Detect which cell encompasses the target text, then output its [X, Y] center coordinate. 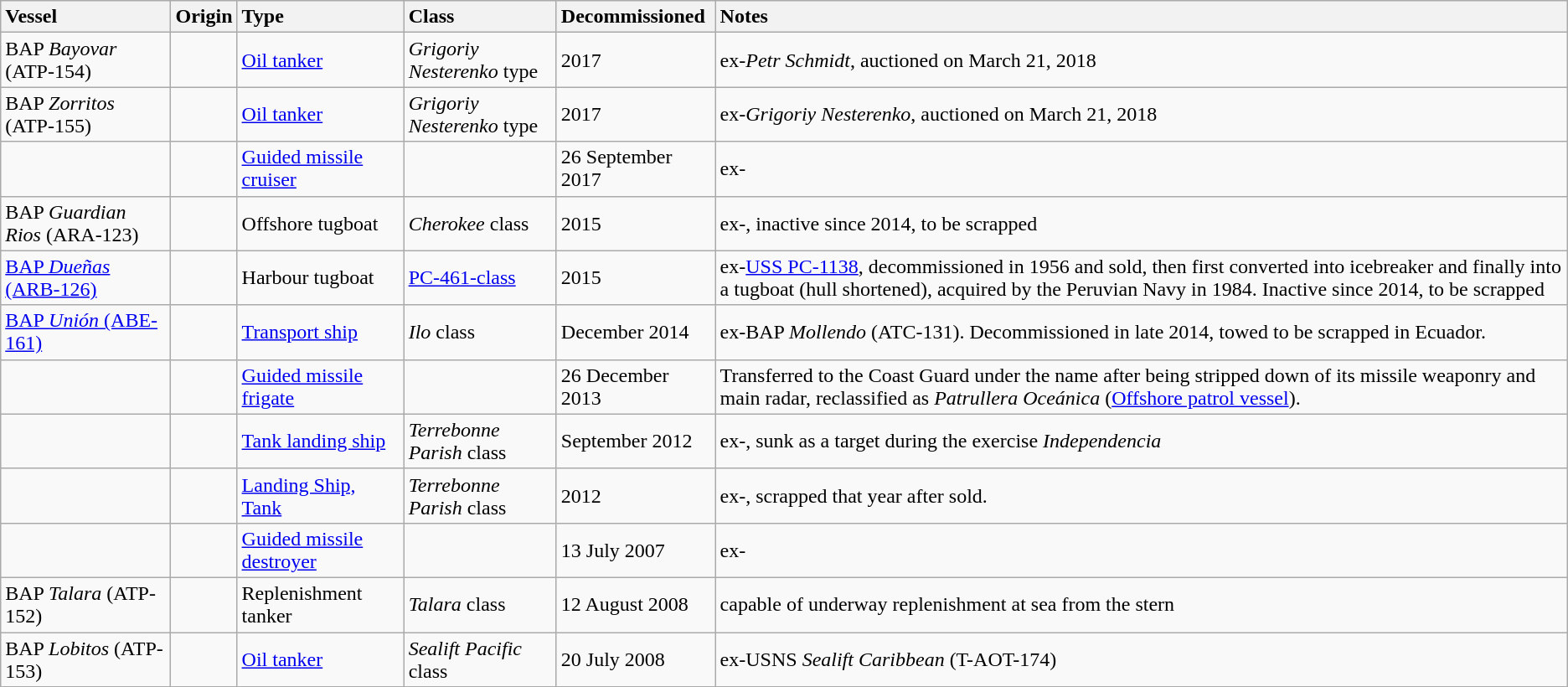
Notes [1141, 17]
ex-, sunk as a target during the exercise Independencia [1141, 441]
BAP Dueñas (ARB-126) [85, 278]
Transport ship [320, 332]
capable of underway replenishment at sea from the stern [1141, 605]
12 August 2008 [636, 605]
BAP Lobitos (ATP-153) [85, 659]
ex-, scrapped that year after sold. [1141, 496]
Harbour tugboat [320, 278]
BAP Talara (ATP-152) [85, 605]
2012 [636, 496]
BAP Guardian Rios (ARA-123) [85, 223]
Tank landing ship [320, 441]
ex-BAP Mollendo (ATC-131). Decommissioned in late 2014, towed to be scrapped in Ecuador. [1141, 332]
Ilo class [480, 332]
Guided missile cruiser [320, 169]
ex-USNS Sealift Caribbean (T-AOT-174) [1141, 659]
Decommissioned [636, 17]
Landing Ship, Tank [320, 496]
Vessel [85, 17]
20 July 2008 [636, 659]
ex-Grigoriy Nesterenko, auctioned on March 21, 2018 [1141, 114]
December 2014 [636, 332]
ex-, inactive since 2014, to be scrapped [1141, 223]
26 December 2013 [636, 387]
PC-461-class [480, 278]
Cherokee class [480, 223]
Sealift Pacific class [480, 659]
Guided missile destroyer [320, 550]
13 July 2007 [636, 550]
BAP Bayovar (ATP-154) [85, 60]
Talara class [480, 605]
ex-Petr Schmidt, auctioned on March 21, 2018 [1141, 60]
Guided missile frigate [320, 387]
Offshore tugboat [320, 223]
Type [320, 17]
26 September 2017 [636, 169]
BAP Zorritos (ATP-155) [85, 114]
September 2012 [636, 441]
Origin [204, 17]
Replenishment tanker [320, 605]
BAP Unión (ABE-161) [85, 332]
Class [480, 17]
